Output the (x, y) coordinate of the center of the cell containing the given text.  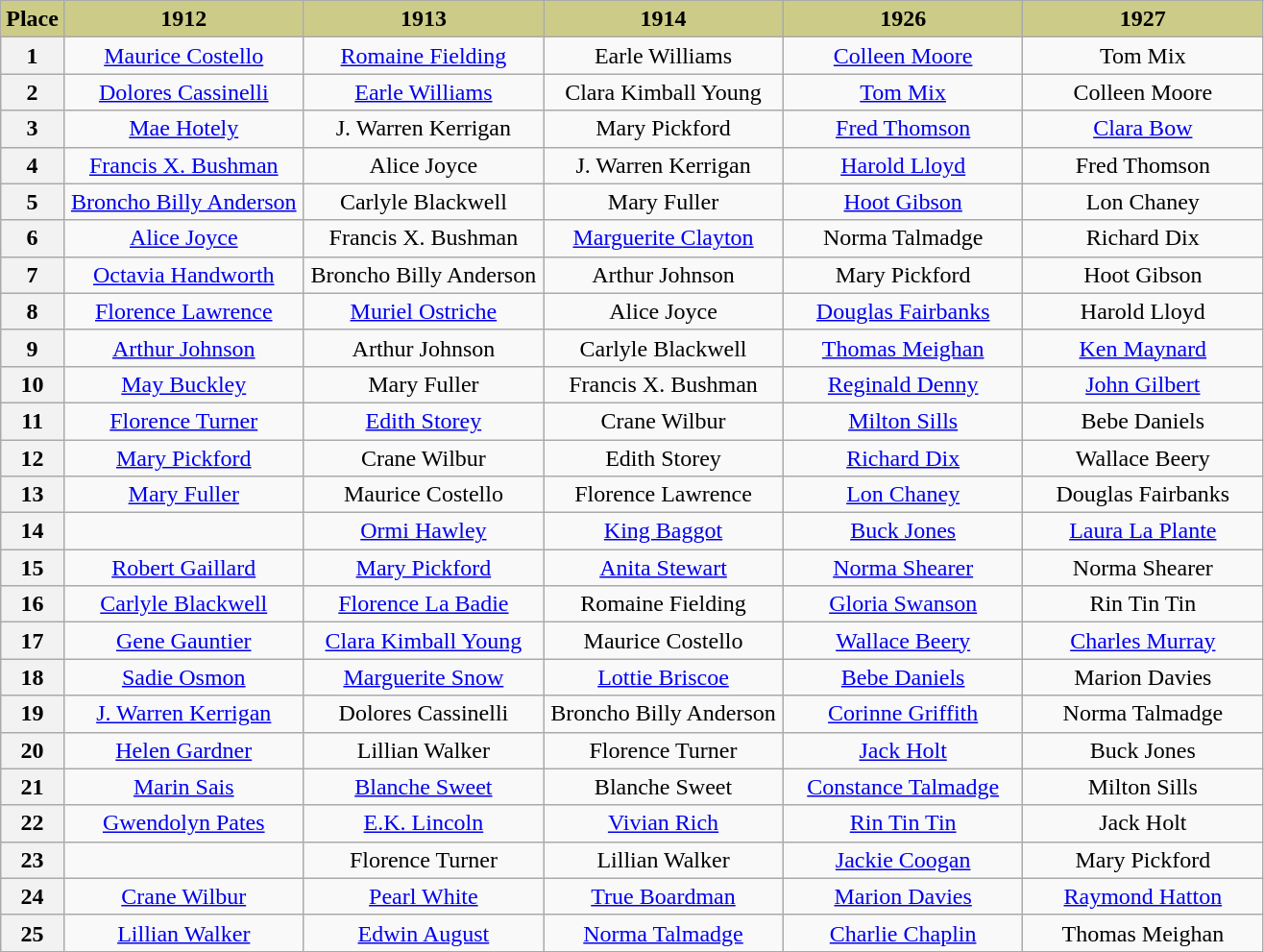
Charlie Chaplin (903, 933)
Pearl White (424, 896)
8 (33, 311)
19 (33, 714)
Robert Gaillard (183, 568)
Anita Stewart (664, 568)
1927 (1143, 19)
Place (33, 19)
2 (33, 92)
20 (33, 750)
1912 (183, 19)
3 (33, 129)
10 (33, 384)
Vivian Rich (664, 823)
Edwin August (424, 933)
True Boardman (664, 896)
Raymond Hatton (1143, 896)
Corinne Griffith (903, 714)
E.K. Lincoln (424, 823)
Ormi Hawley (424, 531)
13 (33, 495)
12 (33, 458)
Gwendolyn Pates (183, 823)
21 (33, 787)
1926 (903, 19)
Marin Sais (183, 787)
22 (33, 823)
18 (33, 677)
Clara Bow (1143, 129)
Sadie Osmon (183, 677)
Charles Murray (1143, 641)
1 (33, 56)
1914 (664, 19)
Muriel Ostriche (424, 311)
7 (33, 275)
15 (33, 568)
4 (33, 165)
25 (33, 933)
Constance Talmadge (903, 787)
Marguerite Snow (424, 677)
11 (33, 421)
23 (33, 860)
Lottie Briscoe (664, 677)
5 (33, 202)
14 (33, 531)
Laura La Plante (1143, 531)
Jackie Coogan (903, 860)
John Gilbert (1143, 384)
Marguerite Clayton (664, 238)
17 (33, 641)
Mae Hotely (183, 129)
Gene Gauntier (183, 641)
9 (33, 348)
Octavia Handworth (183, 275)
King Baggot (664, 531)
6 (33, 238)
Reginald Denny (903, 384)
May Buckley (183, 384)
24 (33, 896)
Gloria Swanson (903, 604)
Florence La Badie (424, 604)
Helen Gardner (183, 750)
16 (33, 604)
1913 (424, 19)
Ken Maynard (1143, 348)
